Detect which cell encompasses the target text, then output its (x, y) center coordinate. 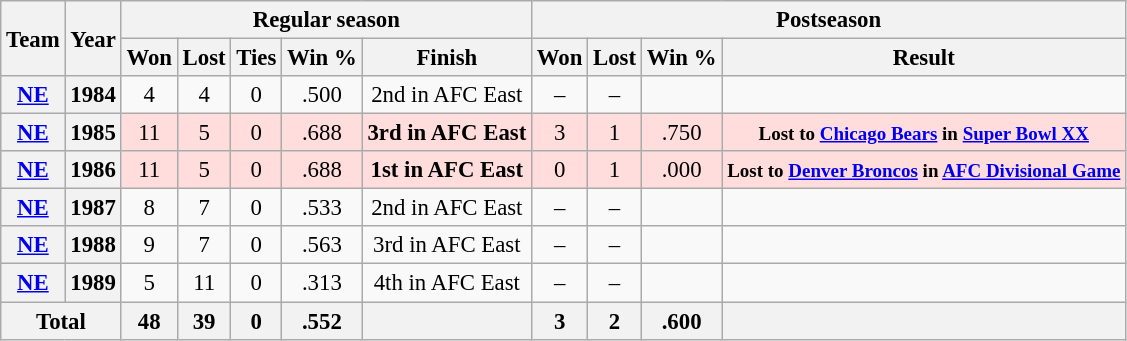
2 (615, 321)
.600 (681, 321)
48 (149, 321)
Finish (446, 58)
.552 (322, 321)
39 (204, 321)
Ties (256, 58)
Regular season (326, 20)
1987 (93, 208)
.000 (681, 170)
8 (149, 208)
Result (924, 58)
1989 (93, 283)
Total (61, 321)
.750 (681, 133)
Lost to Denver Broncos in AFC Divisional Game (924, 170)
.533 (322, 208)
Year (93, 38)
1984 (93, 95)
Lost to Chicago Bears in Super Bowl XX (924, 133)
.563 (322, 245)
Postseason (829, 20)
1985 (93, 133)
.313 (322, 283)
9 (149, 245)
4th in AFC East (446, 283)
1st in AFC East (446, 170)
.500 (322, 95)
Team (33, 38)
1986 (93, 170)
1988 (93, 245)
